Return [X, Y] of the center of cell containing provided text 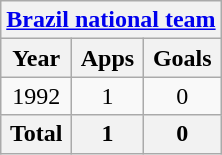
1992 [36, 96]
Goals [182, 58]
Total [36, 134]
Apps [108, 58]
Brazil national team [111, 20]
Year [36, 58]
